Locate the cell with the specified text and output its (X, Y) center coordinate. 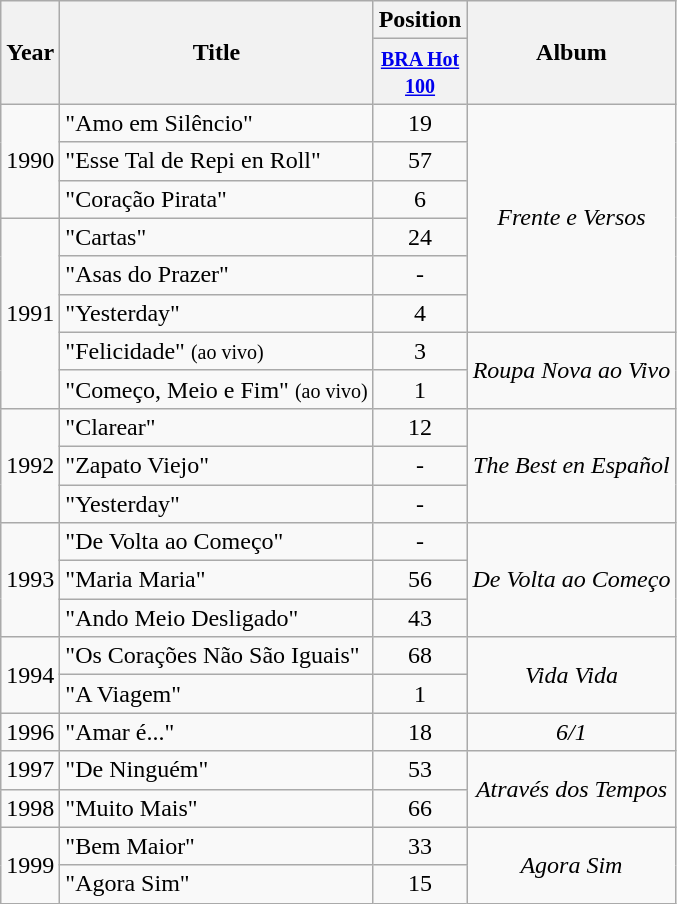
"Muito Mais" (216, 808)
"Maria Maria" (216, 580)
"Felicidade" (ao vivo) (216, 351)
6 (420, 199)
Album (572, 52)
4 (420, 313)
Frente e Versos (572, 218)
"Bem Maior" (216, 846)
18 (420, 732)
"De Volta ao Começo" (216, 542)
The Best en Español (572, 465)
1999 (30, 865)
68 (420, 656)
"Amar é..." (216, 732)
"A Viagem" (216, 694)
43 (420, 618)
1994 (30, 675)
"Ando Meio Desligado" (216, 618)
"Amo em Silêncio" (216, 123)
"Coração Pirata" (216, 199)
"Zapato Viejo" (216, 465)
1997 (30, 770)
Vida Vida (572, 675)
12 (420, 427)
19 (420, 123)
3 (420, 351)
"Os Corações Não São Iguais" (216, 656)
15 (420, 884)
33 (420, 846)
Roupa Nova ao Vivo (572, 370)
1993 (30, 580)
1990 (30, 161)
De Volta ao Começo (572, 580)
56 (420, 580)
"Agora Sim" (216, 884)
57 (420, 161)
1998 (30, 808)
53 (420, 770)
6/1 (572, 732)
1992 (30, 465)
1996 (30, 732)
"De Ninguém" (216, 770)
Year (30, 52)
"Asas do Prazer" (216, 275)
Title (216, 52)
Position (420, 20)
"Clarear" (216, 427)
Agora Sim (572, 865)
"Começo, Meio e Fim" (ao vivo) (216, 389)
Através dos Tempos (572, 789)
BRA Hot 100 (420, 72)
"Cartas" (216, 237)
66 (420, 808)
24 (420, 237)
"Esse Tal de Repi en Roll" (216, 161)
1991 (30, 313)
